Search for the cell housing the specified text and yield its [x, y] center coordinate. 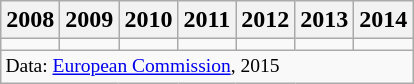
2014 [384, 20]
2010 [148, 20]
2009 [90, 20]
2008 [30, 20]
2012 [266, 20]
2013 [324, 20]
Data: European Commission, 2015 [207, 66]
2011 [207, 20]
